Return (X, Y) of the center of cell containing provided text 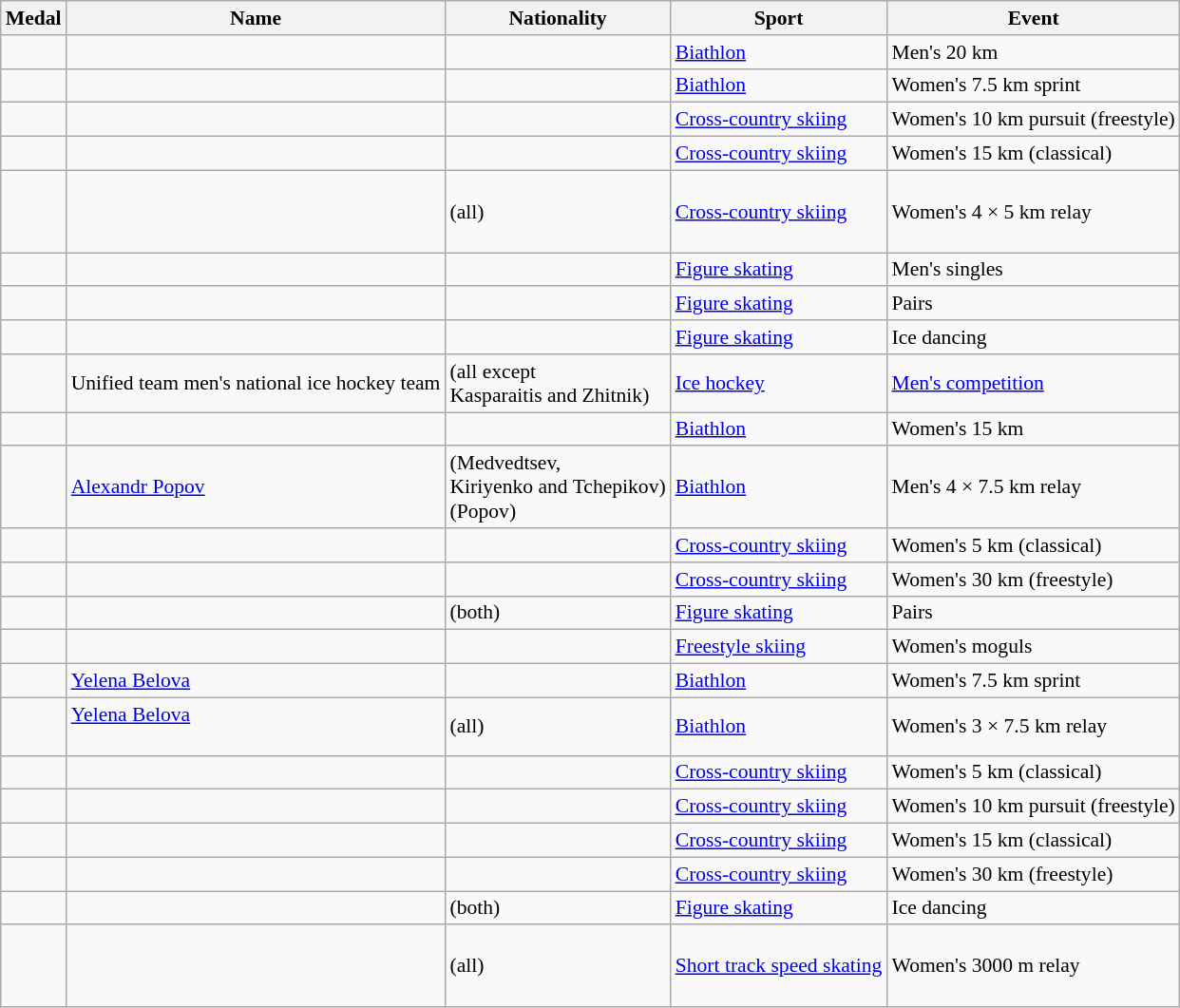
Short track speed skating (779, 967)
Women's 3000 m relay (1033, 967)
Event (1033, 18)
Unified team men's national ice hockey team (257, 384)
Men's singles (1033, 270)
Medal (34, 18)
Nationality (557, 18)
Men's 4 × 7.5 km relay (1033, 488)
Women's 15 km (1033, 429)
(all exceptKasparaitis and Zhitnik) (557, 384)
(Medvedtsev,Kiriyenko and Tchepikov) (Popov) (557, 488)
Freestyle skiing (779, 647)
Sport (779, 18)
Women's moguls (1033, 647)
Women's 4 × 5 km relay (1033, 211)
Women's 3 × 7.5 km relay (1033, 726)
Alexandr Popov (257, 488)
Men's 20 km (1033, 52)
Name (257, 18)
Ice hockey (779, 384)
Men's competition (1033, 384)
